Pinpoint the cell where the given text exists, returning its [X, Y] midpoint coordinate. 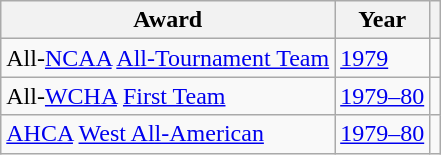
All-WCHA First Team [168, 96]
Award [168, 20]
AHCA West All-American [168, 134]
All-NCAA All-Tournament Team [168, 58]
Year [382, 20]
1979 [382, 58]
